Return [x, y] of the center of cell containing provided text 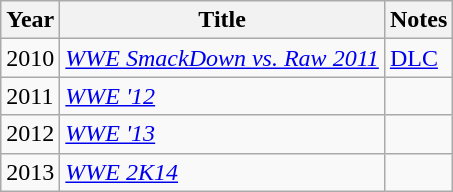
Notes [418, 20]
2013 [30, 172]
WWE '12 [222, 96]
Year [30, 20]
WWE SmackDown vs. Raw 2011 [222, 58]
2010 [30, 58]
WWE '13 [222, 134]
DLC [418, 58]
2011 [30, 96]
2012 [30, 134]
WWE 2K14 [222, 172]
Title [222, 20]
